Detect which cell encompasses the target text, then output its (x, y) center coordinate. 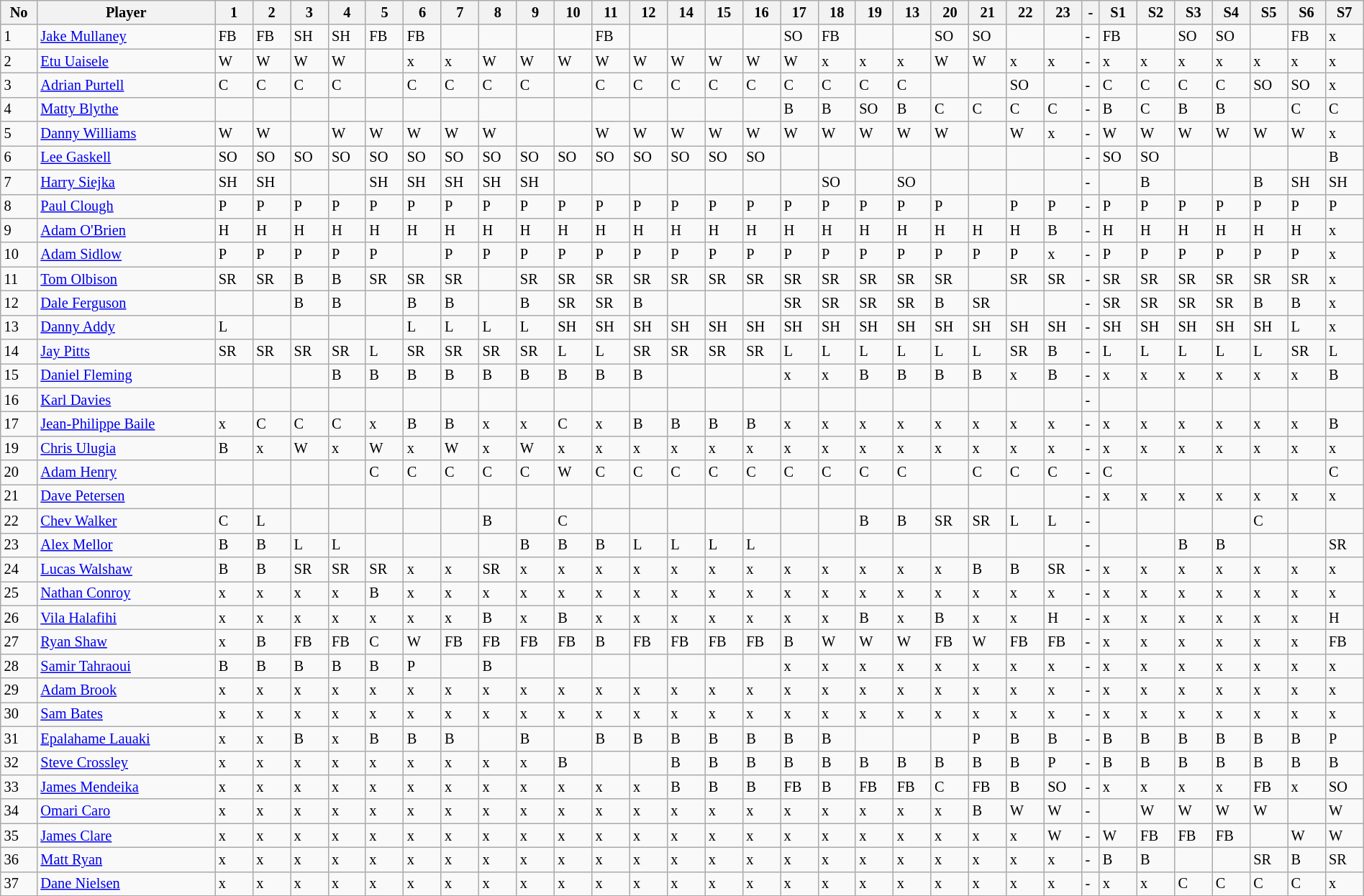
Matt Ryan (125, 859)
27 (19, 641)
S6 (1306, 12)
28 (19, 666)
Etu Uaisele (125, 61)
Tom Olbison (125, 279)
No (19, 12)
Nathan Conroy (125, 593)
26 (19, 618)
Danny Williams (125, 134)
Adrian Purtell (125, 85)
Paul Clough (125, 206)
James Clare (125, 836)
S5 (1268, 12)
Adam Henry (125, 472)
Jay Pitts (125, 352)
Jake Mullaney (125, 37)
35 (19, 836)
Dane Nielsen (125, 884)
36 (19, 859)
30 (19, 714)
Adam Brook (125, 690)
18 (837, 12)
25 (19, 593)
29 (19, 690)
S7 (1344, 12)
Chris Ulugia (125, 448)
Chev Walker (125, 521)
32 (19, 763)
Sam Bates (125, 714)
Harry Siejka (125, 182)
Player (125, 12)
Epalahame Lauaki (125, 739)
31 (19, 739)
34 (19, 811)
Lucas Walshaw (125, 569)
Alex Mellor (125, 545)
James Mendeika (125, 787)
Danny Addy (125, 327)
Karl Davies (125, 400)
Daniel Fleming (125, 375)
S3 (1193, 12)
Samir Tahraoui (125, 666)
Adam Sidlow (125, 255)
Dave Petersen (125, 496)
Steve Crossley (125, 763)
24 (19, 569)
Adam O'Brien (125, 230)
33 (19, 787)
S4 (1231, 12)
S1 (1118, 12)
Jean-Philippe Baile (125, 424)
37 (19, 884)
Vila Halafihi (125, 618)
Lee Gaskell (125, 157)
S2 (1155, 12)
Matty Blythe (125, 109)
Ryan Shaw (125, 641)
Omari Caro (125, 811)
Dale Ferguson (125, 303)
